Return [x, y] of the center of cell containing provided text 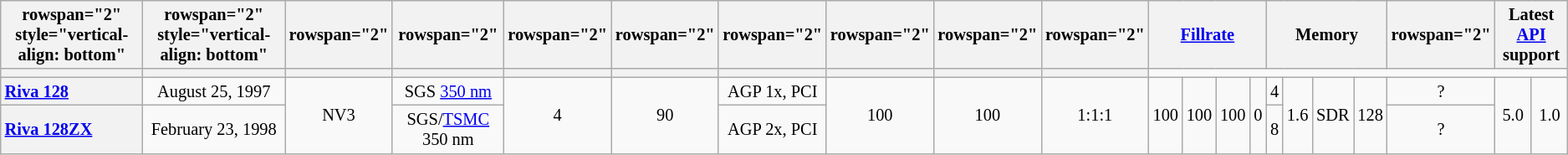
AGP 1x, PCI [773, 91]
1.6 [1298, 116]
0 [1258, 116]
90 [666, 116]
August 25, 1997 [214, 91]
Memory [1326, 34]
Fillrate [1208, 34]
February 23, 1998 [214, 129]
SGS 350 nm [448, 91]
AGP 2x, PCI [773, 129]
SDR [1333, 116]
Latest API support [1531, 34]
128 [1371, 116]
1:1:1 [1096, 116]
1.0 [1550, 116]
SGS/TSMC 350 nm [448, 129]
5.0 [1513, 116]
Riva 128 [72, 91]
NV3 [340, 116]
8 [1274, 129]
Riva 128ZX [72, 129]
